Provide the [X, Y] coordinate of the cell's center where the given text is located.  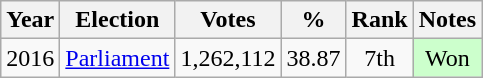
7th [380, 58]
Notes [447, 20]
Election [118, 20]
1,262,112 [228, 58]
Votes [228, 20]
Rank [380, 20]
% [314, 20]
2016 [30, 58]
Won [447, 58]
38.87 [314, 58]
Year [30, 20]
Parliament [118, 58]
